For the text-containing cell, return its midpoint in [X, Y] coordinate format. 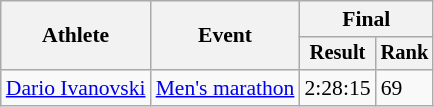
Dario Ivanovski [76, 88]
Final [366, 19]
69 [405, 88]
Athlete [76, 36]
Result [337, 54]
Rank [405, 54]
Men's marathon [226, 88]
2:28:15 [337, 88]
Event [226, 36]
